Extract the (X, Y) coordinate from the center of the cell holding the provided text.  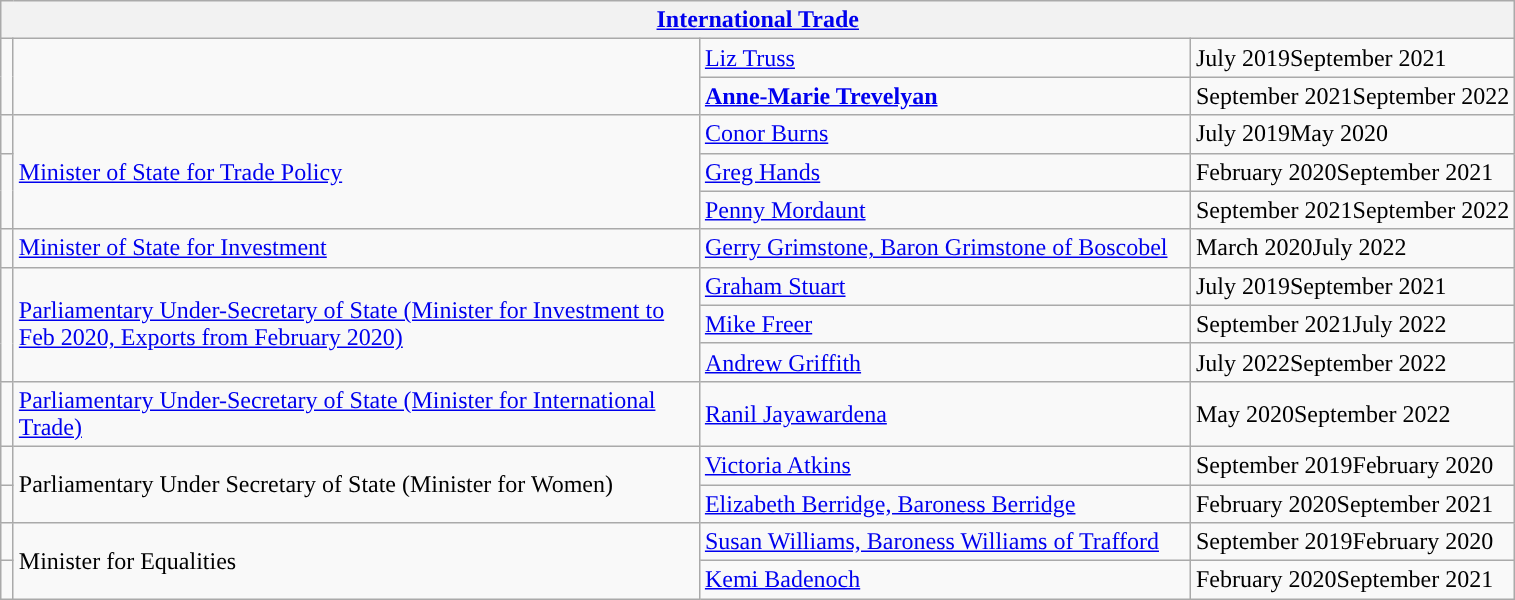
Minister of State for Trade Policy (356, 172)
March 2020July 2022 (1352, 248)
Anne-Marie Trevelyan (944, 96)
Andrew Griffith (944, 362)
Susan Williams, Baroness Williams of Trafford (944, 542)
Greg Hands (944, 172)
Minister of State for Investment (356, 248)
Mike Freer (944, 324)
Minister for Equalities (356, 561)
Parliamentary Under Secretary of State (Minister for Women) (356, 484)
Elizabeth Berridge, Baroness Berridge (944, 503)
Penny Mordaunt (944, 210)
September 2021July 2022 (1352, 324)
Ranil Jayawardena (944, 414)
July 2019May 2020 (1352, 134)
Parliamentary Under-Secretary of State (Minister for International Trade) (356, 414)
July 2022September 2022 (1352, 362)
May 2020September 2022 (1352, 414)
Conor Burns (944, 134)
International Trade (758, 20)
Parliamentary Under-Secretary of State (Minister for Investment to Feb 2020, Exports from February 2020) (356, 324)
Victoria Atkins (944, 465)
Liz Truss (944, 58)
Gerry Grimstone, Baron Grimstone of Boscobel (944, 248)
Graham Stuart (944, 286)
Kemi Badenoch (944, 580)
